From the cell containing the given text, extract its center point as [X, Y] coordinate. 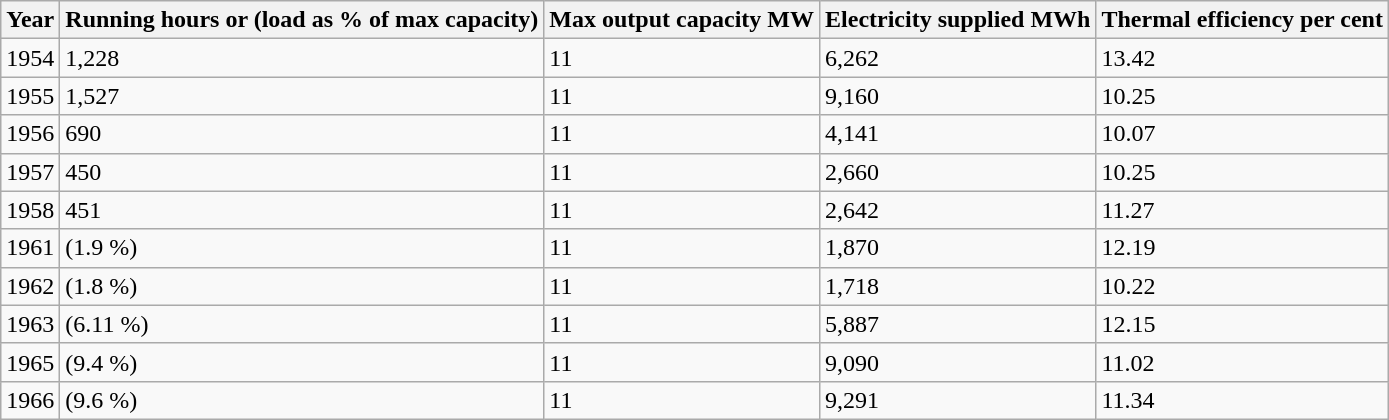
12.19 [1242, 248]
1956 [30, 134]
(9.4 %) [302, 362]
1,527 [302, 96]
Electricity supplied MWh [958, 20]
1965 [30, 362]
10.07 [1242, 134]
9,291 [958, 400]
10.22 [1242, 286]
6,262 [958, 58]
5,887 [958, 324]
4,141 [958, 134]
9,160 [958, 96]
690 [302, 134]
(6.11 %) [302, 324]
1961 [30, 248]
Year [30, 20]
(1.8 %) [302, 286]
450 [302, 172]
451 [302, 210]
11.02 [1242, 362]
(9.6 %) [302, 400]
1957 [30, 172]
1962 [30, 286]
1958 [30, 210]
1954 [30, 58]
1963 [30, 324]
1,870 [958, 248]
1,228 [302, 58]
Thermal efficiency per cent [1242, 20]
1955 [30, 96]
11.34 [1242, 400]
1966 [30, 400]
Max output capacity MW [682, 20]
9,090 [958, 362]
(1.9 %) [302, 248]
12.15 [1242, 324]
11.27 [1242, 210]
13.42 [1242, 58]
2,642 [958, 210]
2,660 [958, 172]
Running hours or (load as % of max capacity) [302, 20]
1,718 [958, 286]
